Search for the cell housing the specified text and yield its [X, Y] center coordinate. 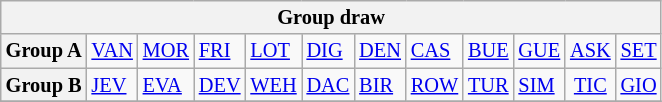
MOR [166, 51]
Group B [44, 85]
TIC [590, 85]
VAN [112, 51]
GUE [540, 51]
LOT [273, 51]
DIG [328, 51]
CAS [434, 51]
DAC [328, 85]
SET [639, 51]
GIO [639, 85]
TUR [488, 85]
ASK [590, 51]
JEV [112, 85]
WEH [273, 85]
Group A [44, 51]
BUE [488, 51]
ROW [434, 85]
DEN [380, 51]
DEV [220, 85]
EVA [166, 85]
FRI [220, 51]
SIM [540, 85]
Group draw [332, 17]
BIR [380, 85]
